Determine the (x, y) coordinate at the center of the cell enclosing the given text.  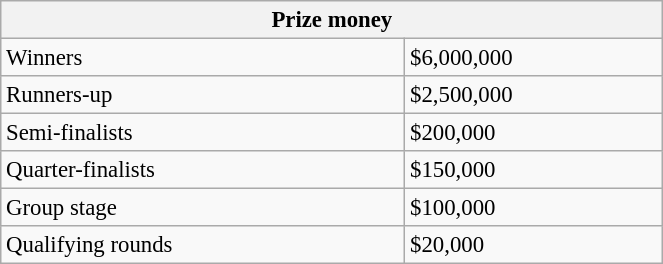
Quarter-finalists (203, 170)
$6,000,000 (534, 58)
$20,000 (534, 245)
Semi-finalists (203, 133)
Group stage (203, 208)
Qualifying rounds (203, 245)
$200,000 (534, 133)
$2,500,000 (534, 95)
Prize money (332, 20)
$150,000 (534, 170)
Winners (203, 58)
$100,000 (534, 208)
Runners-up (203, 95)
